Detect which cell encompasses the target text, then output its (x, y) center coordinate. 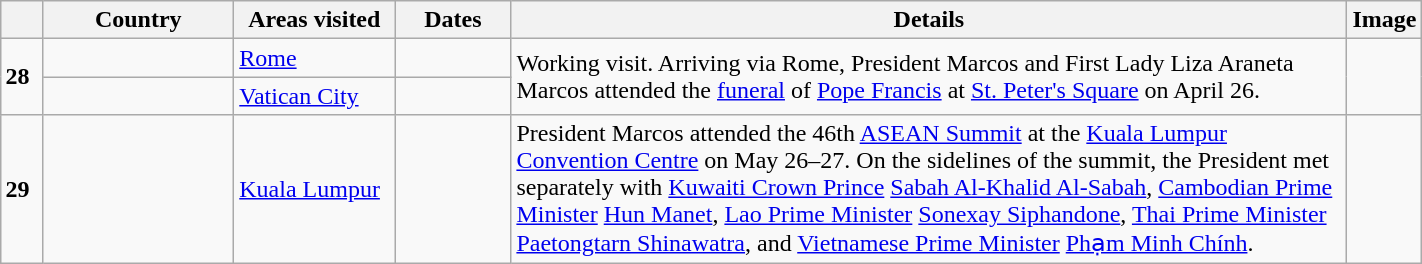
29 (22, 189)
Country (138, 20)
Dates (453, 20)
Vatican City (314, 96)
Areas visited (314, 20)
Details (929, 20)
Rome (314, 58)
28 (22, 77)
Kuala Lumpur (314, 189)
Image (1384, 20)
